Locate the cell with the specified text and output its [x, y] center coordinate. 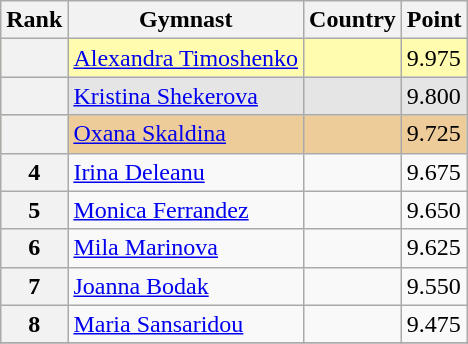
8 [34, 324]
9.725 [434, 134]
5 [34, 210]
Rank [34, 20]
Oxana Skaldina [186, 134]
Kristina Shekerova [186, 96]
Irina Deleanu [186, 172]
Joanna Bodak [186, 286]
Country [353, 20]
9.625 [434, 248]
6 [34, 248]
Point [434, 20]
9.975 [434, 58]
4 [34, 172]
Mila Marinova [186, 248]
9.550 [434, 286]
9.650 [434, 210]
Maria Sansaridou [186, 324]
Alexandra Timoshenko [186, 58]
9.800 [434, 96]
9.675 [434, 172]
Monica Ferrandez [186, 210]
9.475 [434, 324]
7 [34, 286]
Gymnast [186, 20]
